Find where the given text appears and provide that cell's center as [X, Y] coordinate. 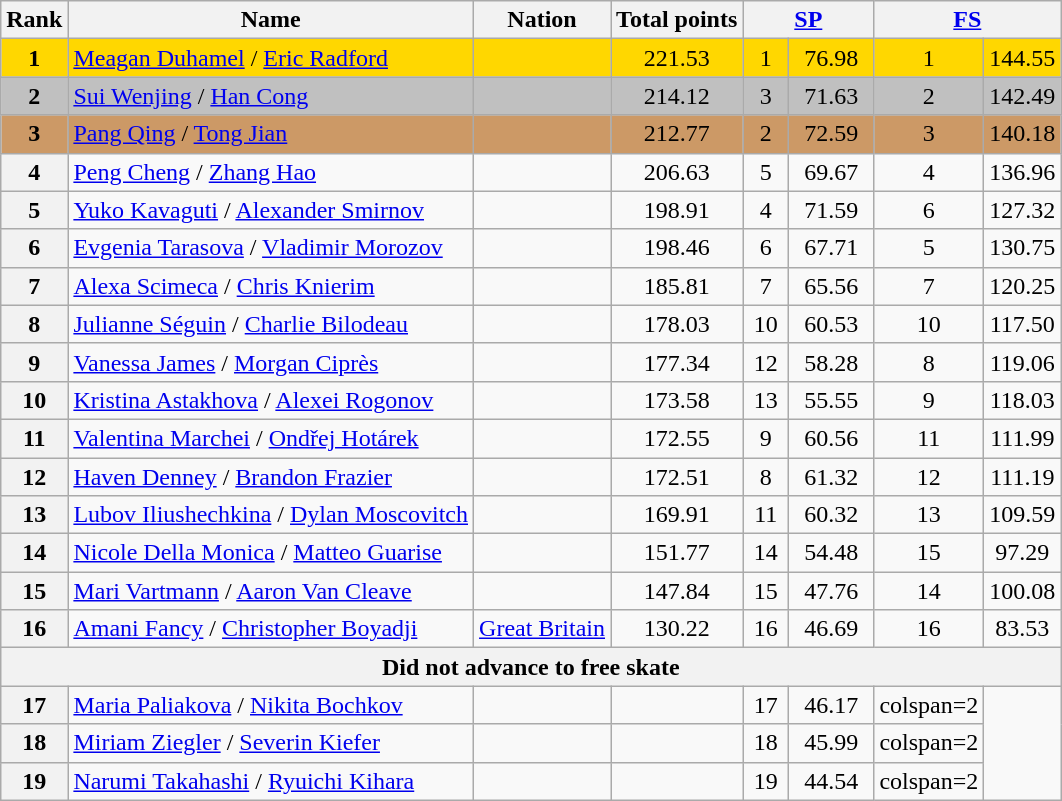
206.63 [677, 172]
198.46 [677, 248]
127.32 [1022, 210]
172.55 [677, 438]
111.19 [1022, 477]
120.25 [1022, 286]
Maria Paliakova / Nikita Bochkov [271, 705]
Lubov Iliushechkina / Dylan Moscovitch [271, 515]
Evgenia Tarasova / Vladimir Morozov [271, 248]
76.98 [832, 58]
119.06 [1022, 362]
Did not advance to free skate [531, 667]
185.81 [677, 286]
Mari Vartmann / Aaron Van Cleave [271, 591]
198.91 [677, 210]
54.48 [832, 553]
151.77 [677, 553]
SP [808, 20]
Nicole Della Monica / Matteo Guarise [271, 553]
45.99 [832, 743]
Vanessa James / Morgan Ciprès [271, 362]
111.99 [1022, 438]
69.67 [832, 172]
Alexa Scimeca / Chris Knierim [271, 286]
Narumi Takahashi / Ryuichi Kihara [271, 781]
109.59 [1022, 515]
117.50 [1022, 324]
Amani Fancy / Christopher Boyadji [271, 629]
67.71 [832, 248]
Julianne Séguin / Charlie Bilodeau [271, 324]
136.96 [1022, 172]
Kristina Astakhova / Alexei Rogonov [271, 400]
169.91 [677, 515]
60.53 [832, 324]
100.08 [1022, 591]
Total points [677, 20]
147.84 [677, 591]
Name [271, 20]
Yuko Kavaguti / Alexander Smirnov [271, 210]
71.63 [832, 96]
71.59 [832, 210]
130.75 [1022, 248]
144.55 [1022, 58]
65.56 [832, 286]
Sui Wenjing / Han Cong [271, 96]
177.34 [677, 362]
140.18 [1022, 134]
142.49 [1022, 96]
46.69 [832, 629]
Peng Cheng / Zhang Hao [271, 172]
173.58 [677, 400]
Miriam Ziegler / Severin Kiefer [271, 743]
46.17 [832, 705]
172.51 [677, 477]
Haven Denney / Brandon Frazier [271, 477]
83.53 [1022, 629]
72.59 [832, 134]
Rank [34, 20]
47.76 [832, 591]
212.77 [677, 134]
118.03 [1022, 400]
58.28 [832, 362]
178.03 [677, 324]
Pang Qing / Tong Jian [271, 134]
Great Britain [542, 629]
61.32 [832, 477]
Meagan Duhamel / Eric Radford [271, 58]
Nation [542, 20]
55.55 [832, 400]
FS [968, 20]
214.12 [677, 96]
44.54 [832, 781]
Valentina Marchei / Ondřej Hotárek [271, 438]
130.22 [677, 629]
60.32 [832, 515]
221.53 [677, 58]
97.29 [1022, 553]
60.56 [832, 438]
